Detect which cell encompasses the target text, then output its (x, y) center coordinate. 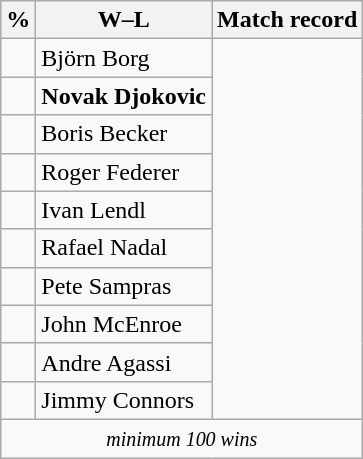
Ivan Lendl (124, 210)
Pete Sampras (124, 286)
John McEnroe (124, 324)
Andre Agassi (124, 362)
Jimmy Connors (124, 400)
% (18, 20)
W–L (124, 20)
Björn Borg (124, 58)
minimum 100 wins (182, 438)
Novak Djokovic (124, 96)
Match record (288, 20)
Boris Becker (124, 134)
Rafael Nadal (124, 248)
Roger Federer (124, 172)
